Extract the [X, Y] coordinate from the center of the cell holding the provided text.  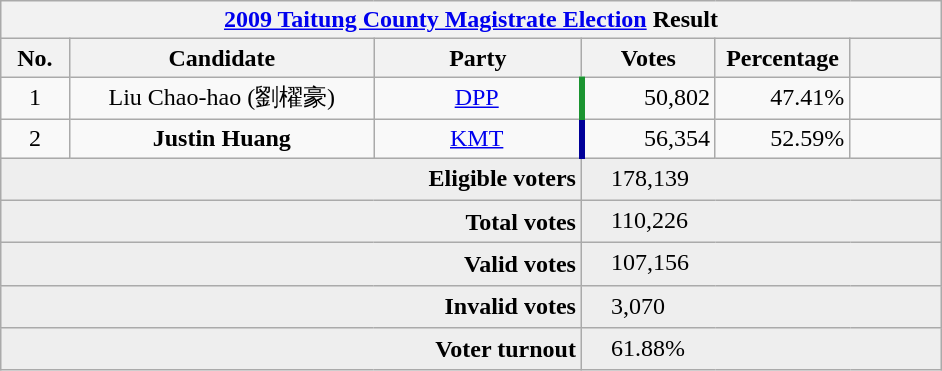
3,070 [761, 306]
DPP [478, 98]
61.88% [761, 350]
Votes [648, 58]
2009 Taitung County Magistrate Election Result [470, 20]
1 [34, 98]
Justin Huang [222, 138]
Percentage [782, 58]
2 [34, 138]
Total votes [290, 222]
Party [478, 58]
Invalid votes [290, 306]
107,156 [761, 264]
178,139 [761, 180]
No. [34, 58]
Candidate [222, 58]
Voter turnout [290, 350]
56,354 [648, 138]
50,802 [648, 98]
52.59% [782, 138]
110,226 [761, 222]
Eligible voters [290, 180]
47.41% [782, 98]
KMT [478, 138]
Liu Chao-hao (劉櫂豪) [222, 98]
Valid votes [290, 264]
